Capture the cell that displays the provided text and extract its [x, y] central coordinate. 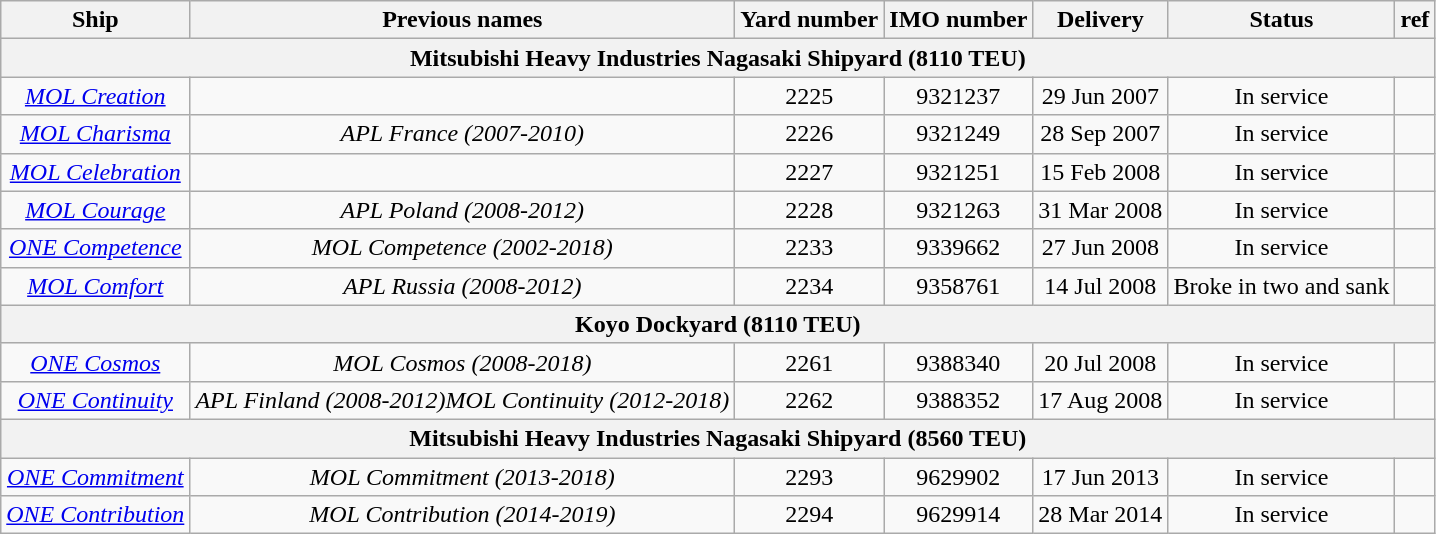
2227 [810, 172]
Delivery [1100, 20]
Koyo Dockyard (8110 TEU) [718, 324]
ref [1415, 20]
MOL Contribution (2014-2019) [462, 515]
MOL Competence (2002-2018) [462, 248]
9321249 [958, 134]
2225 [810, 96]
2234 [810, 286]
27 Jun 2008 [1100, 248]
29 Jun 2007 [1100, 96]
20 Jul 2008 [1100, 362]
9321237 [958, 96]
31 Mar 2008 [1100, 210]
9321251 [958, 172]
Status [1282, 20]
9629902 [958, 477]
APL Russia (2008-2012) [462, 286]
ONE Competence [96, 248]
APL Poland (2008-2012) [462, 210]
MOL Creation [96, 96]
ONE Cosmos [96, 362]
9629914 [958, 515]
MOL Cosmos (2008-2018) [462, 362]
MOL Charisma [96, 134]
Broke in two and sank [1282, 286]
9388340 [958, 362]
9321263 [958, 210]
MOL Comfort [96, 286]
9388352 [958, 400]
MOL Courage [96, 210]
Ship [96, 20]
9339662 [958, 248]
17 Jun 2013 [1100, 477]
APL Finland (2008-2012)MOL Continuity (2012-2018) [462, 400]
IMO number [958, 20]
Previous names [462, 20]
15 Feb 2008 [1100, 172]
ONE Contribution [96, 515]
Mitsubishi Heavy Industries Nagasaki Shipyard (8110 TEU) [718, 58]
2294 [810, 515]
2261 [810, 362]
28 Mar 2014 [1100, 515]
MOL Commitment (2013-2018) [462, 477]
28 Sep 2007 [1100, 134]
MOL Celebration [96, 172]
14 Jul 2008 [1100, 286]
ONE Commitment [96, 477]
2226 [810, 134]
APL France (2007-2010) [462, 134]
2262 [810, 400]
2228 [810, 210]
Mitsubishi Heavy Industries Nagasaki Shipyard (8560 TEU) [718, 438]
2293 [810, 477]
9358761 [958, 286]
2233 [810, 248]
ONE Continuity [96, 400]
Yard number [810, 20]
17 Aug 2008 [1100, 400]
